Extract the [X, Y] coordinate from the center of the cell holding the provided text.  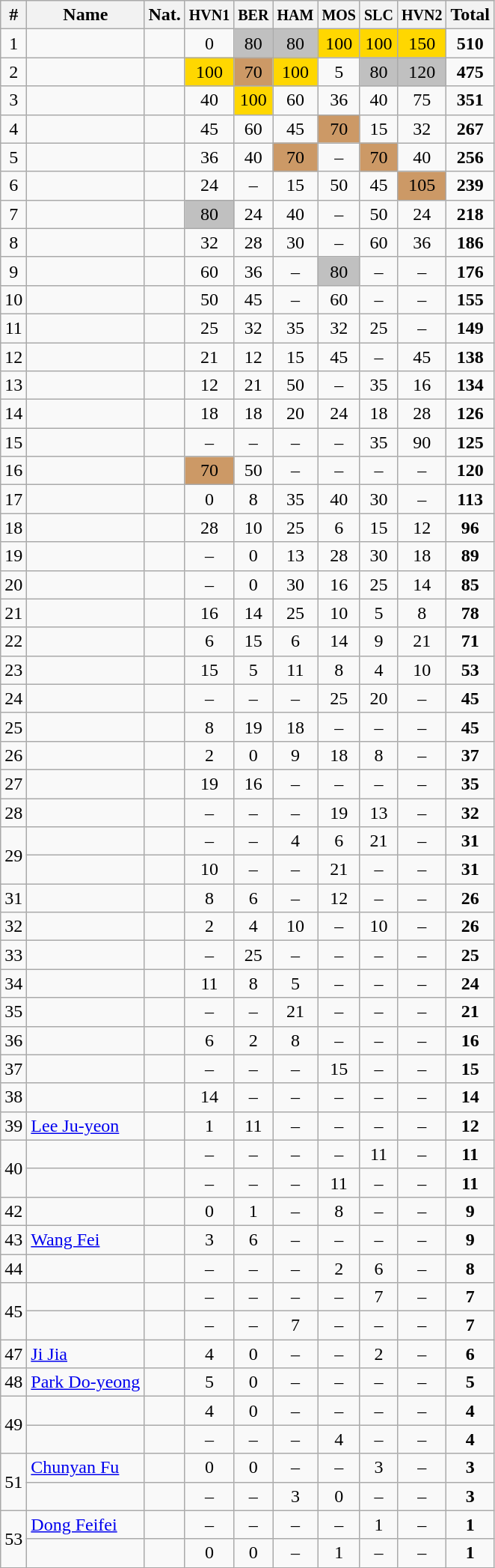
78 [470, 613]
Nat. [165, 15]
105 [422, 186]
Total [470, 15]
155 [470, 299]
90 [422, 442]
22 [13, 641]
51 [13, 1482]
75 [422, 100]
149 [470, 328]
475 [470, 72]
48 [13, 1382]
256 [470, 157]
89 [470, 556]
Dong Feifei [85, 1525]
510 [470, 43]
85 [470, 585]
Chunyan Fu [85, 1468]
HAM [295, 15]
47 [13, 1354]
Wang Fei [85, 1239]
49 [13, 1425]
138 [470, 357]
113 [470, 499]
Ji Jia [85, 1354]
43 [13, 1239]
96 [470, 528]
42 [13, 1211]
Lee Ju-yeon [85, 1126]
150 [422, 43]
239 [470, 186]
267 [470, 129]
39 [13, 1126]
38 [13, 1097]
34 [13, 983]
351 [470, 100]
218 [470, 214]
MOS [339, 15]
176 [470, 271]
33 [13, 955]
126 [470, 414]
134 [470, 385]
71 [470, 641]
Name [85, 15]
17 [13, 499]
23 [13, 670]
Park Do-yeong [85, 1382]
BER [253, 15]
29 [13, 855]
# [13, 15]
SLC [378, 15]
186 [470, 242]
HVN2 [422, 15]
125 [470, 442]
44 [13, 1269]
27 [13, 784]
HVN1 [209, 15]
